Search for the cell housing the specified text and yield its (X, Y) center coordinate. 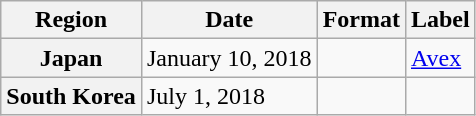
July 1, 2018 (229, 96)
Label (440, 20)
Japan (72, 58)
Format (361, 20)
South Korea (72, 96)
Avex (440, 58)
January 10, 2018 (229, 58)
Date (229, 20)
Region (72, 20)
